Identify which cell holds the provided text, then report its (x, y) central coordinate. 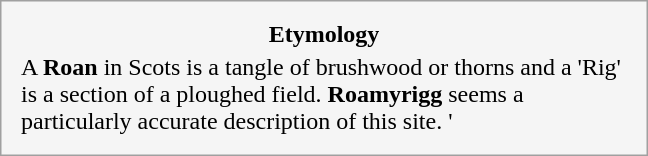
Etymology (324, 35)
